Provide the [x, y] coordinate of the cell's center where the given text is located.  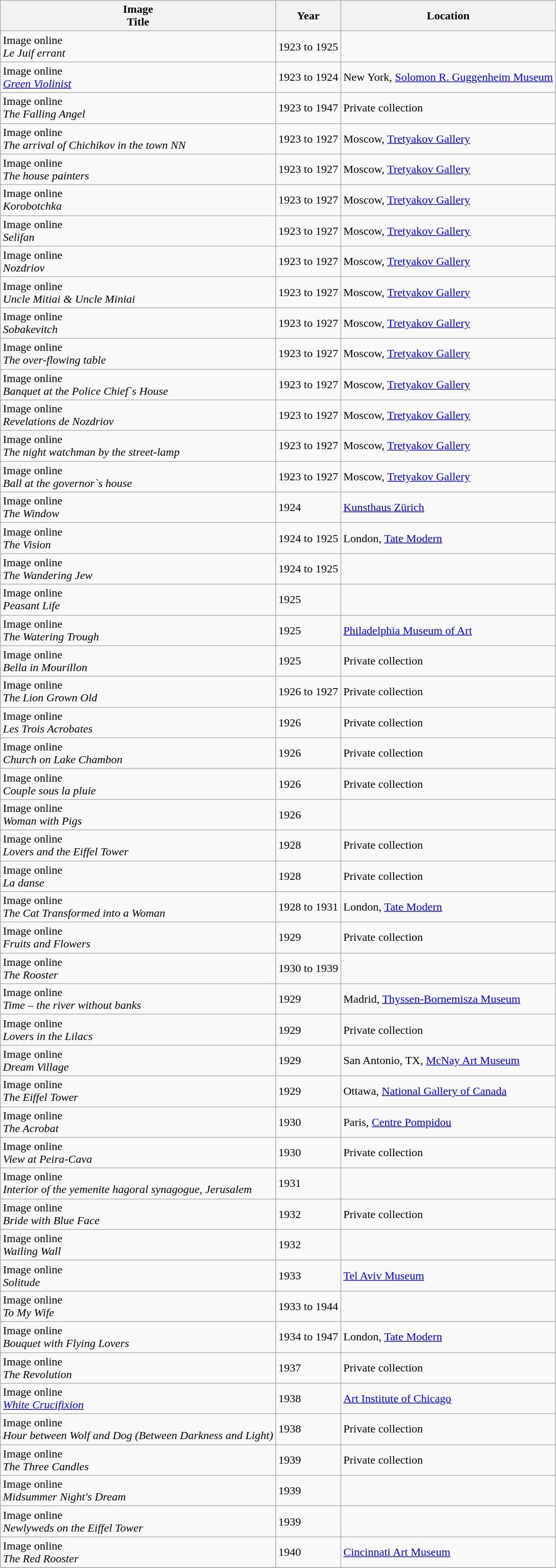
1923 to 1924 [308, 77]
Image onlineBride with Blue Face [138, 1214]
Image onlineCouple sous la pluie [138, 784]
Image onlineThe Window [138, 507]
Image onlineInterior of the yemenite hagoral synagogue, Jerusalem [138, 1184]
Image onlineTo My Wife [138, 1306]
Image onlineThe Wandering Jew [138, 569]
Image onlineBall at the governor`s house [138, 477]
Image onlineSelifan [138, 230]
Image onlineLa danse [138, 876]
1928 to 1931 [308, 907]
New York, Solomon R. Guggenheim Museum [448, 77]
1926 to 1927 [308, 691]
Art Institute of Chicago [448, 1399]
1923 to 1947 [308, 108]
Image onlineSobakevitch [138, 323]
1933 to 1944 [308, 1306]
Image onlineLovers in the Lilacs [138, 1030]
Image onlineThe Red Rooster [138, 1552]
San Antonio, TX, McNay Art Museum [448, 1061]
Cincinnati Art Museum [448, 1552]
Image onlineLe Juif errant [138, 46]
Image onlineChurch on Lake Chambon [138, 753]
Image onlineNozdriov [138, 262]
Image onlineThe Rooster [138, 968]
Image onlineBella in Mourillon [138, 661]
1933 [308, 1275]
Image onlineWoman with Pigs [138, 814]
Image onlineThe Acrobat [138, 1122]
Madrid, Thyssen-Bornemisza Museum [448, 999]
Image onlineThe Revolution [138, 1368]
Image onlineLovers and the Eiffel Tower [138, 845]
Image onlineFruits and Flowers [138, 938]
Image onlineThe arrival of Chichikov in the town NN [138, 139]
Tel Aviv Museum [448, 1275]
1923 to 1925 [308, 46]
1931 [308, 1184]
1930 to 1939 [308, 968]
Image onlineMidsummer Night's Dream [138, 1491]
Image onlineThe over-flowing table [138, 353]
Philadelphia Museum of Art [448, 630]
Paris, Centre Pompidou [448, 1122]
Image onlineDream Village [138, 1061]
Image onlineWhite Crucifixion [138, 1399]
Ottawa, National Gallery of Canada [448, 1091]
Image onlineSolitude [138, 1275]
Image onlineThe house painters [138, 169]
1937 [308, 1368]
Image onlineThe Watering Trough [138, 630]
Image onlineBanquet at the Police Chief`s House [138, 384]
Image onlineThe Falling Angel [138, 108]
Image onlineHour between Wolf and Dog (Between Darkness and Light) [138, 1429]
Image onlineThe Cat Transformed into a Woman [138, 907]
Image onlineThe Eiffel Tower [138, 1091]
1934 to 1947 [308, 1337]
Image onlineTime – the river without banks [138, 999]
Image onlineNewlyweds on the Eiffel Tower [138, 1522]
Image onlineLes Trois Acrobates [138, 723]
Image onlineUncle Mitiai & Uncle Miniai [138, 292]
Year [308, 16]
1940 [308, 1552]
Image onlineBouquet with Flying Lovers [138, 1337]
ImageTitle [138, 16]
Image onlineRevelations de Nozdriov [138, 416]
Image onlinePeasant Life [138, 600]
Image onlineThe Vision [138, 538]
Image onlineThe Lion Grown Old [138, 691]
Image onlineThe Three Candles [138, 1460]
Image onlineWailing Wall [138, 1245]
Image onlineThe night watchman by the street-lamp [138, 446]
1924 [308, 507]
Image onlineGreen Violinist [138, 77]
Image onlineView at Peira-Cava [138, 1152]
Location [448, 16]
Image onlineKorobotchka [138, 200]
Kunsthaus Zürich [448, 507]
